Provide the [x, y] coordinate of the cell's center where the given text is located.  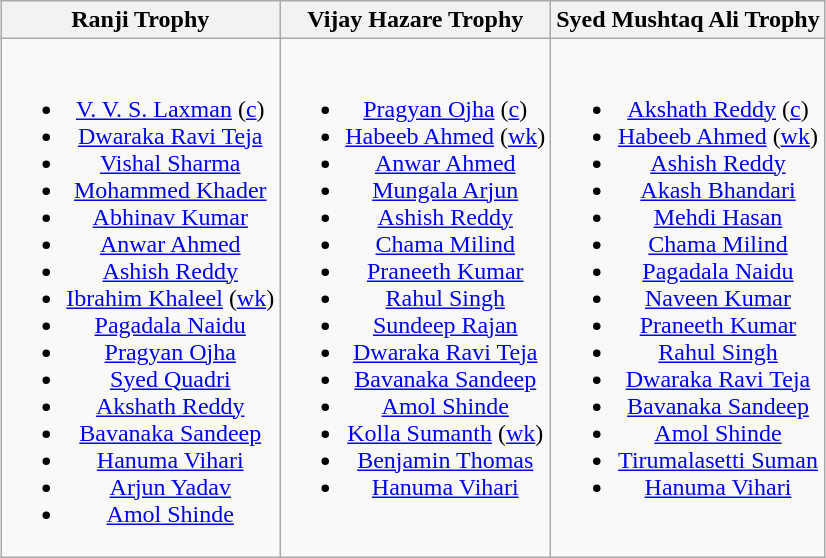
Vijay Hazare Trophy [416, 20]
Syed Mushtaq Ali Trophy [688, 20]
Ranji Trophy [140, 20]
